Pinpoint the cell where the given text exists, returning its [X, Y] midpoint coordinate. 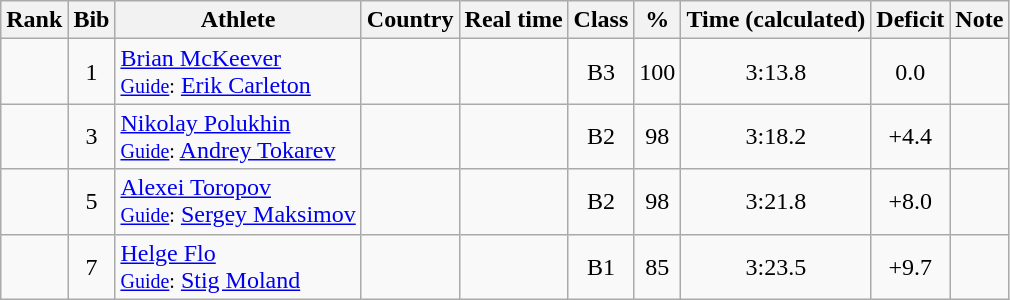
3:18.2 [776, 136]
Class [601, 20]
1 [92, 72]
3:21.8 [776, 202]
B1 [601, 266]
Rank [34, 20]
Deficit [910, 20]
100 [658, 72]
+9.7 [910, 266]
Alexei ToropovGuide: Sergey Maksimov [238, 202]
Brian McKeeverGuide: Erik Carleton [238, 72]
Athlete [238, 20]
3:23.5 [776, 266]
Bib [92, 20]
Nikolay PolukhinGuide: Andrey Tokarev [238, 136]
3:13.8 [776, 72]
Time (calculated) [776, 20]
85 [658, 266]
B3 [601, 72]
0.0 [910, 72]
% [658, 20]
3 [92, 136]
+8.0 [910, 202]
Note [980, 20]
Helge FloGuide: Stig Moland [238, 266]
Country [410, 20]
5 [92, 202]
7 [92, 266]
Real time [514, 20]
+4.4 [910, 136]
